Scan for the cell matching the given text and deliver its (x, y) coordinate at center. 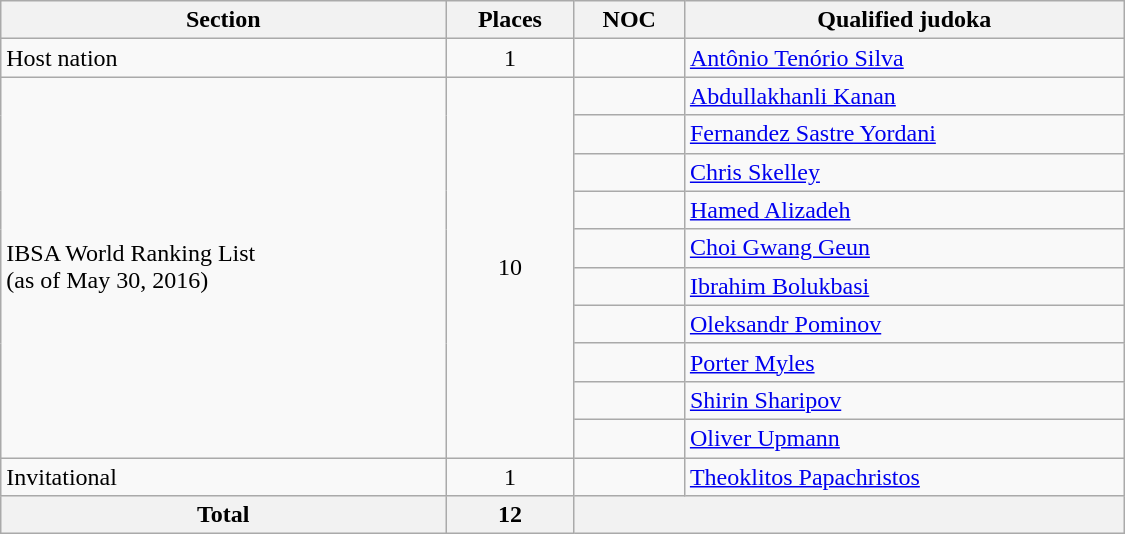
Choi Gwang Geun (904, 248)
Chris Skelley (904, 172)
Hamed Alizadeh (904, 210)
Abdullakhanli Kanan (904, 96)
IBSA World Ranking List(as of May 30, 2016) (224, 268)
Invitational (224, 477)
Qualified judoka (904, 20)
12 (510, 515)
Total (224, 515)
Theoklitos Papachristos (904, 477)
10 (510, 268)
Ibrahim Bolukbasi (904, 286)
Oleksandr Pominov (904, 324)
Fernandez Sastre Yordani (904, 134)
Antônio Tenório Silva (904, 58)
Places (510, 20)
Oliver Upmann (904, 438)
Porter Myles (904, 362)
NOC (629, 20)
Host nation (224, 58)
Shirin Sharipov (904, 400)
Section (224, 20)
